Extract the (X, Y) coordinate from the center of the cell holding the provided text.  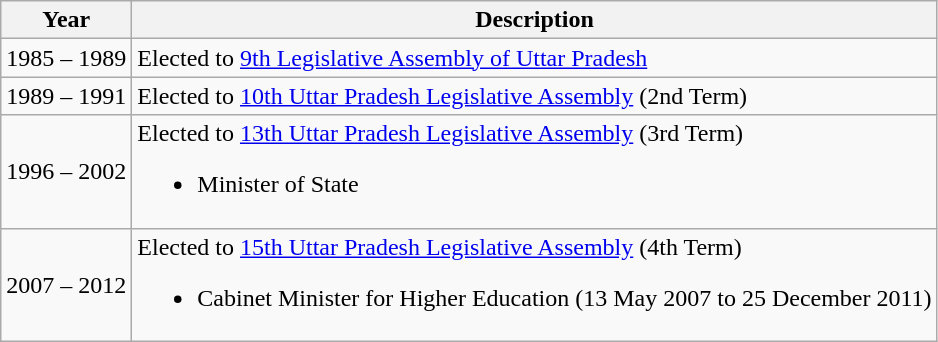
Elected to 9th Legislative Assembly of Uttar Pradesh (534, 58)
1985 – 1989 (66, 58)
Elected to 10th Uttar Pradesh Legislative Assembly (2nd Term) (534, 96)
1996 – 2002 (66, 172)
2007 – 2012 (66, 284)
Elected to 15th Uttar Pradesh Legislative Assembly (4th Term)Cabinet Minister for Higher Education (13 May 2007 to 25 December 2011) (534, 284)
Description (534, 20)
Elected to 13th Uttar Pradesh Legislative Assembly (3rd Term)Minister of State (534, 172)
Year (66, 20)
1989 – 1991 (66, 96)
